Identify which cell holds the provided text, then report its [x, y] central coordinate. 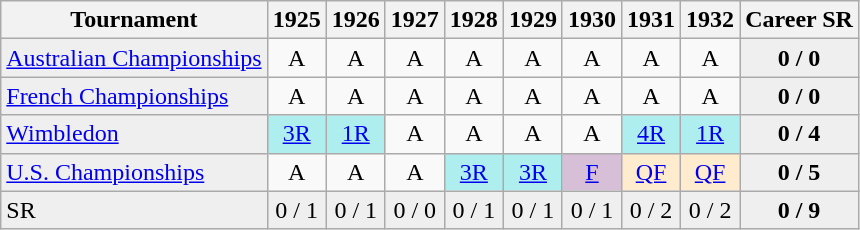
Tournament [134, 20]
1925 [296, 20]
Australian Championships [134, 58]
0 / 9 [800, 210]
Career SR [800, 20]
1931 [652, 20]
1932 [710, 20]
U.S. Championships [134, 172]
0 / 4 [800, 134]
1927 [414, 20]
0 / 5 [800, 172]
Wimbledon [134, 134]
1926 [356, 20]
F [592, 172]
4R [652, 134]
SR [134, 210]
1928 [474, 20]
French Championships [134, 96]
1929 [532, 20]
1930 [592, 20]
